Extract the [X, Y] coordinate from the center of the cell holding the provided text.  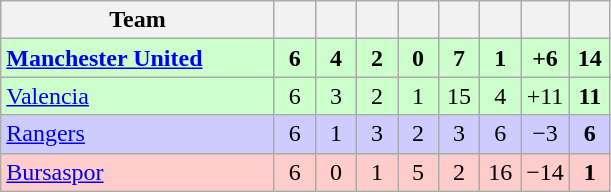
+11 [546, 96]
−3 [546, 134]
Team [138, 20]
15 [460, 96]
Manchester United [138, 58]
+6 [546, 58]
−14 [546, 172]
7 [460, 58]
Rangers [138, 134]
11 [590, 96]
5 [418, 172]
Valencia [138, 96]
16 [500, 172]
Bursaspor [138, 172]
14 [590, 58]
